Extract the [X, Y] coordinate from the center of the cell holding the provided text.  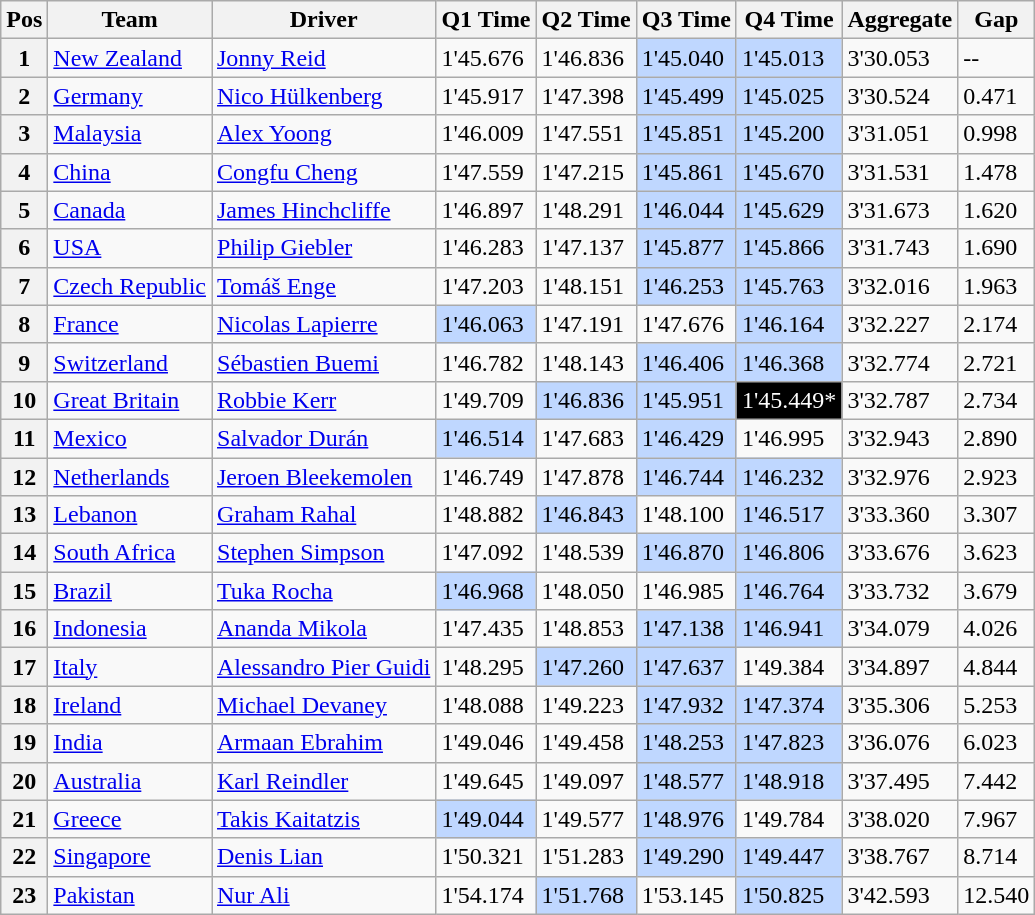
1'47.215 [586, 172]
3'32.787 [900, 400]
6 [24, 248]
1'50.825 [788, 895]
1'49.290 [686, 857]
3 [24, 134]
Tomáš Enge [324, 286]
-- [996, 58]
5 [24, 210]
10 [24, 400]
Armaan Ebrahim [324, 743]
3'33.732 [900, 591]
Salvador Durán [324, 438]
1'47.203 [486, 286]
2.923 [996, 477]
4.844 [996, 667]
22 [24, 857]
1'47.435 [486, 629]
Jeroen Bleekemolen [324, 477]
3'32.774 [900, 362]
20 [24, 781]
Philip Giebler [324, 248]
1'48.853 [586, 629]
3.623 [996, 553]
1'49.046 [486, 743]
1'51.283 [586, 857]
23 [24, 895]
1'48.918 [788, 781]
9 [24, 362]
2.890 [996, 438]
1'45.861 [686, 172]
1'45.917 [486, 96]
1'49.709 [486, 400]
8 [24, 324]
Brazil [130, 591]
12 [24, 477]
1'47.683 [586, 438]
1'48.253 [686, 743]
7 [24, 286]
1'48.088 [486, 705]
1'47.637 [686, 667]
2.174 [996, 324]
3'31.743 [900, 248]
Italy [130, 667]
3'32.016 [900, 286]
3'32.227 [900, 324]
1'47.559 [486, 172]
Malaysia [130, 134]
1'46.164 [788, 324]
New Zealand [130, 58]
France [130, 324]
Stephen Simpson [324, 553]
1'49.223 [586, 705]
3'35.306 [900, 705]
Michael Devaney [324, 705]
1'48.143 [586, 362]
1'48.577 [686, 781]
1'47.191 [586, 324]
1'47.374 [788, 705]
2.721 [996, 362]
Ananda Mikola [324, 629]
Tuka Rocha [324, 591]
1'54.174 [486, 895]
1'47.398 [586, 96]
1'46.749 [486, 477]
3'30.053 [900, 58]
1'49.384 [788, 667]
0.998 [996, 134]
Germany [130, 96]
1'46.744 [686, 477]
1'48.295 [486, 667]
5.253 [996, 705]
21 [24, 819]
Q2 Time [586, 20]
1'47.932 [686, 705]
7.442 [996, 781]
Greece [130, 819]
1'46.044 [686, 210]
1'49.458 [586, 743]
Q3 Time [686, 20]
1'49.447 [788, 857]
Singapore [130, 857]
3'34.079 [900, 629]
1'46.517 [788, 515]
India [130, 743]
1'49.577 [586, 819]
1'45.499 [686, 96]
Takis Kaitatzis [324, 819]
1'45.951 [686, 400]
1.690 [996, 248]
Aggregate [900, 20]
1'49.044 [486, 819]
Jonny Reid [324, 58]
1'47.137 [586, 248]
3'30.524 [900, 96]
4.026 [996, 629]
3'33.360 [900, 515]
1 [24, 58]
1'50.321 [486, 857]
1'48.100 [686, 515]
1'49.645 [486, 781]
4 [24, 172]
1'48.882 [486, 515]
1'45.040 [686, 58]
13 [24, 515]
1'49.784 [788, 819]
1'46.514 [486, 438]
Alessandro Pier Guidi [324, 667]
3'32.976 [900, 477]
1'46.843 [586, 515]
1'48.291 [586, 210]
7.967 [996, 819]
1'46.995 [788, 438]
1'46.368 [788, 362]
1'46.806 [788, 553]
Denis Lian [324, 857]
16 [24, 629]
Team [130, 20]
18 [24, 705]
1'46.283 [486, 248]
1'46.253 [686, 286]
Australia [130, 781]
1'45.449* [788, 400]
1'46.968 [486, 591]
1'46.985 [686, 591]
1'47.676 [686, 324]
Pos [24, 20]
3'33.676 [900, 553]
1'47.138 [686, 629]
1'46.063 [486, 324]
3'34.897 [900, 667]
1'45.025 [788, 96]
Pakistan [130, 895]
1'46.941 [788, 629]
Nicolas Lapierre [324, 324]
1'53.145 [686, 895]
3'42.593 [900, 895]
Nico Hülkenberg [324, 96]
1'46.870 [686, 553]
3'36.076 [900, 743]
1'47.092 [486, 553]
Q1 Time [486, 20]
1'45.866 [788, 248]
0.471 [996, 96]
3'38.767 [900, 857]
1'45.763 [788, 286]
1'51.768 [586, 895]
Czech Republic [130, 286]
Netherlands [130, 477]
1'46.897 [486, 210]
Lebanon [130, 515]
South Africa [130, 553]
USA [130, 248]
1'46.429 [686, 438]
1'49.097 [586, 781]
14 [24, 553]
1'48.539 [586, 553]
1'48.976 [686, 819]
3'38.020 [900, 819]
Driver [324, 20]
3'37.495 [900, 781]
Q4 Time [788, 20]
1'48.050 [586, 591]
1'46.406 [686, 362]
1'45.200 [788, 134]
2 [24, 96]
Nur Ali [324, 895]
1'45.851 [686, 134]
3'31.531 [900, 172]
1'45.629 [788, 210]
Ireland [130, 705]
1'47.260 [586, 667]
3.679 [996, 591]
19 [24, 743]
6.023 [996, 743]
Graham Rahal [324, 515]
3'31.673 [900, 210]
1'45.676 [486, 58]
Sébastien Buemi [324, 362]
1'46.009 [486, 134]
Canada [130, 210]
1.478 [996, 172]
1'45.670 [788, 172]
17 [24, 667]
15 [24, 591]
Indonesia [130, 629]
1'46.764 [788, 591]
1'47.551 [586, 134]
James Hinchcliffe [324, 210]
3'32.943 [900, 438]
12.540 [996, 895]
1'47.878 [586, 477]
1'46.232 [788, 477]
1.963 [996, 286]
1'47.823 [788, 743]
2.734 [996, 400]
Karl Reindler [324, 781]
Alex Yoong [324, 134]
1.620 [996, 210]
1'46.782 [486, 362]
Switzerland [130, 362]
Robbie Kerr [324, 400]
China [130, 172]
Mexico [130, 438]
1'45.013 [788, 58]
Great Britain [130, 400]
3.307 [996, 515]
3'31.051 [900, 134]
Congfu Cheng [324, 172]
11 [24, 438]
1'48.151 [586, 286]
Gap [996, 20]
1'45.877 [686, 248]
8.714 [996, 857]
